Pinpoint the cell where the given text exists, returning its [X, Y] midpoint coordinate. 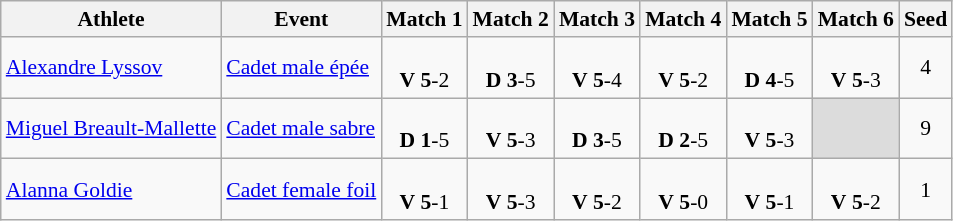
1 [926, 190]
4 [926, 68]
D 1-5 [424, 128]
9 [926, 128]
Cadet male sabre [301, 128]
V 5-0 [683, 190]
Match 1 [424, 19]
Seed [926, 19]
Match 2 [511, 19]
Cadet female foil [301, 190]
Athlete [112, 19]
Match 6 [856, 19]
Alexandre Lyssov [112, 68]
V 5-4 [597, 68]
D 4-5 [769, 68]
Miguel Breault-Mallette [112, 128]
Match 4 [683, 19]
D 2-5 [683, 128]
Alanna Goldie [112, 190]
Event [301, 19]
Match 3 [597, 19]
Match 5 [769, 19]
Cadet male épée [301, 68]
